Identify which cell holds the provided text, then report its [X, Y] central coordinate. 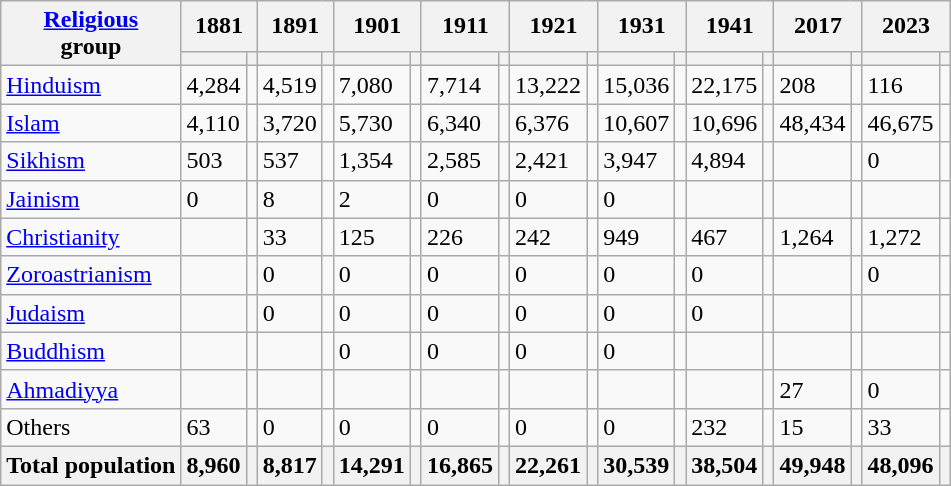
3,947 [636, 161]
13,222 [548, 85]
48,434 [812, 123]
208 [812, 85]
16,865 [460, 465]
467 [724, 237]
38,504 [724, 465]
15 [812, 427]
1901 [377, 26]
4,519 [290, 85]
7,714 [460, 85]
116 [900, 85]
Buddhism [91, 351]
Jainism [91, 199]
2023 [906, 26]
Religiousgroup [91, 34]
2,585 [460, 161]
232 [724, 427]
8 [290, 199]
Judaism [91, 313]
1881 [219, 26]
10,696 [724, 123]
1,272 [900, 237]
8,960 [214, 465]
14,291 [372, 465]
27 [812, 389]
949 [636, 237]
2017 [818, 26]
1941 [730, 26]
Hinduism [91, 85]
Christianity [91, 237]
10,607 [636, 123]
5,730 [372, 123]
Total population [91, 465]
503 [214, 161]
Others [91, 427]
4,110 [214, 123]
49,948 [812, 465]
30,539 [636, 465]
48,096 [900, 465]
6,340 [460, 123]
1911 [465, 26]
4,284 [214, 85]
226 [460, 237]
22,175 [724, 85]
1,354 [372, 161]
2,421 [548, 161]
Ahmadiyya [91, 389]
125 [372, 237]
63 [214, 427]
3,720 [290, 123]
Islam [91, 123]
2 [372, 199]
Zoroastrianism [91, 275]
537 [290, 161]
Sikhism [91, 161]
46,675 [900, 123]
242 [548, 237]
1931 [642, 26]
22,261 [548, 465]
1891 [295, 26]
15,036 [636, 85]
1,264 [812, 237]
7,080 [372, 85]
4,894 [724, 161]
6,376 [548, 123]
1921 [554, 26]
8,817 [290, 465]
